For the text-containing cell, return its midpoint in (X, Y) coordinate format. 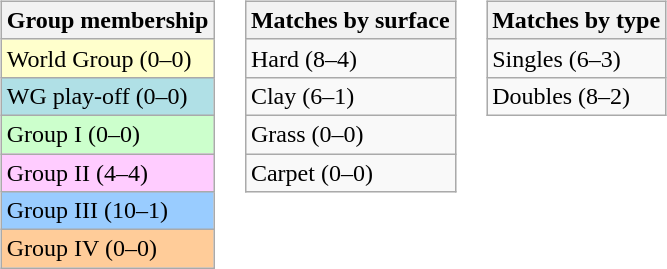
Grass (0–0) (350, 134)
Singles (6–3) (576, 58)
Group membership (108, 20)
Group III (10–1) (108, 211)
Group II (4–4) (108, 173)
Doubles (8–2) (576, 96)
Group I (0–0) (108, 134)
Matches by type (576, 20)
Group IV (0–0) (108, 249)
Clay (6–1) (350, 96)
WG play-off (0–0) (108, 96)
World Group (0–0) (108, 58)
Carpet (0–0) (350, 173)
Hard (8–4) (350, 58)
Matches by surface (350, 20)
